For the text-containing cell, return its midpoint in [X, Y] coordinate format. 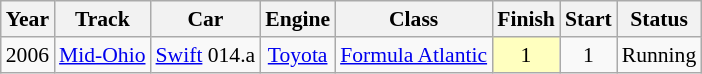
Year [28, 19]
Toyota [298, 55]
Class [414, 19]
Status [659, 19]
Car [206, 19]
Engine [298, 19]
Running [659, 55]
2006 [28, 55]
Formula Atlantic [414, 55]
Mid-Ohio [102, 55]
Track [102, 19]
Swift 014.a [206, 55]
Finish [526, 19]
Start [588, 19]
